For the text-containing cell, return its midpoint in (X, Y) coordinate format. 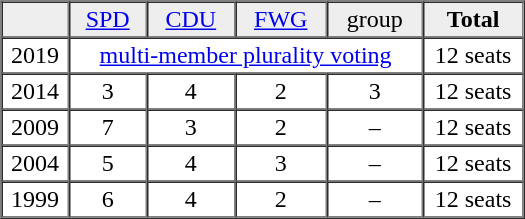
1999 (36, 200)
5 (108, 164)
6 (108, 200)
multi-member plurality voting (246, 56)
2009 (36, 128)
2019 (36, 56)
2004 (36, 164)
2014 (36, 92)
SPD (108, 20)
Total (474, 20)
7 (108, 128)
group (375, 20)
CDU (191, 20)
FWG (281, 20)
